Identify which cell holds the provided text, then report its [X, Y] central coordinate. 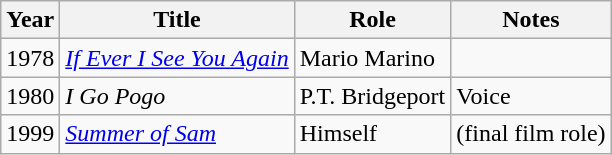
Title [177, 20]
1980 [30, 96]
Summer of Sam [177, 134]
I Go Pogo [177, 96]
Voice [531, 96]
Role [372, 20]
Notes [531, 20]
Mario Marino [372, 58]
P.T. Bridgeport [372, 96]
(final film role) [531, 134]
1978 [30, 58]
1999 [30, 134]
If Ever I See You Again [177, 58]
Year [30, 20]
Himself [372, 134]
